From the cell containing the given text, extract its center point as (x, y) coordinate. 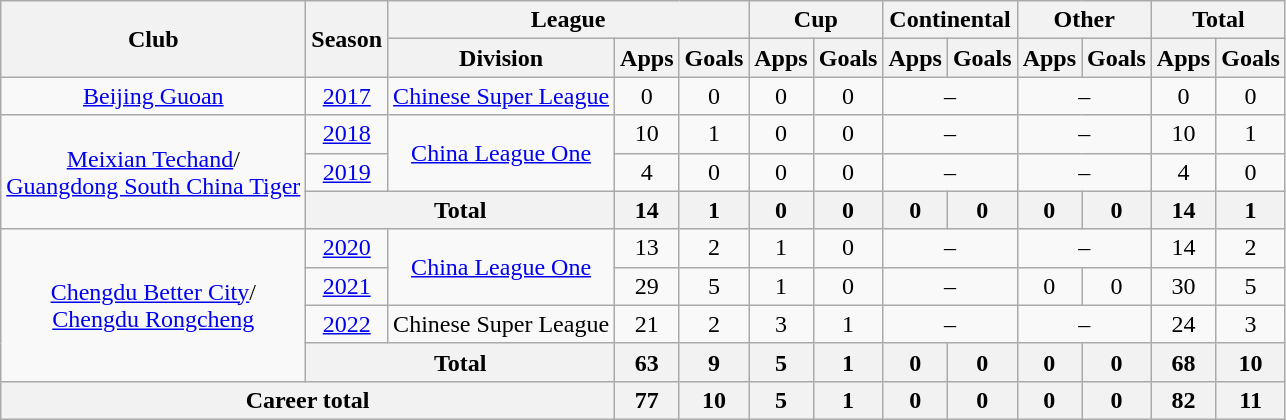
24 (1183, 324)
Career total (308, 400)
21 (647, 324)
9 (714, 362)
77 (647, 400)
Beijing Guoan (154, 96)
2021 (347, 286)
2018 (347, 134)
Season (347, 39)
2019 (347, 172)
29 (647, 286)
13 (647, 248)
Other (1084, 20)
Continental (950, 20)
63 (647, 362)
2017 (347, 96)
82 (1183, 400)
League (568, 20)
Chengdu Better City/Chengdu Rongcheng (154, 305)
2022 (347, 324)
2020 (347, 248)
Cup (816, 20)
11 (1251, 400)
68 (1183, 362)
30 (1183, 286)
Division (502, 58)
Meixian Techand/Guangdong South China Tiger (154, 172)
Club (154, 39)
